Locate the cell with the specified text and output its [x, y] center coordinate. 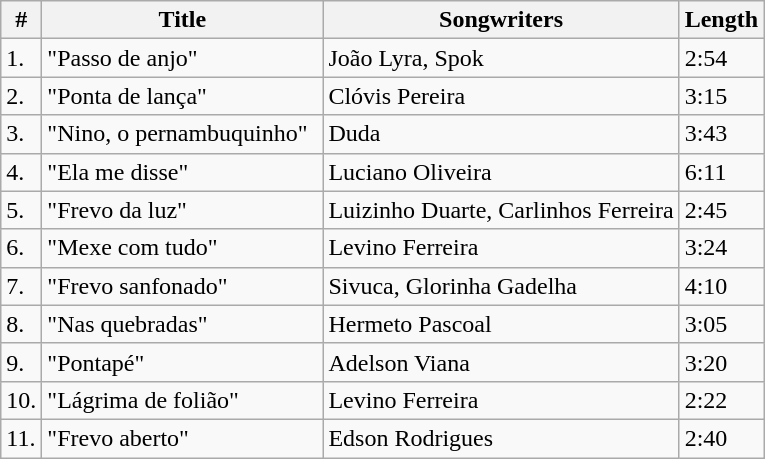
2:45 [721, 210]
"Ponta de lança" [182, 96]
Hermeto Pascoal [501, 324]
4:10 [721, 286]
9. [22, 362]
3:24 [721, 248]
10. [22, 400]
"Frevo aberto" [182, 438]
Length [721, 20]
"Passo de anjo" [182, 58]
Clóvis Pereira [501, 96]
Duda [501, 134]
2:54 [721, 58]
"Nino, o pernambuquinho" [182, 134]
Songwriters [501, 20]
Sivuca, Glorinha Gadelha [501, 286]
3. [22, 134]
# [22, 20]
Title [182, 20]
6:11 [721, 172]
11. [22, 438]
3:20 [721, 362]
Luciano Oliveira [501, 172]
"Ela me disse" [182, 172]
2:40 [721, 438]
"Mexe com tudo" [182, 248]
8. [22, 324]
1. [22, 58]
João Lyra, Spok [501, 58]
2. [22, 96]
5. [22, 210]
6. [22, 248]
"Frevo sanfonado" [182, 286]
"Frevo da luz" [182, 210]
3:15 [721, 96]
3:05 [721, 324]
"Pontapé" [182, 362]
"Lágrima de folião" [182, 400]
Adelson Viana [501, 362]
3:43 [721, 134]
7. [22, 286]
2:22 [721, 400]
4. [22, 172]
Edson Rodrigues [501, 438]
"Nas quebradas" [182, 324]
Luizinho Duarte, Carlinhos Ferreira [501, 210]
